Capture the cell that displays the provided text and extract its [x, y] central coordinate. 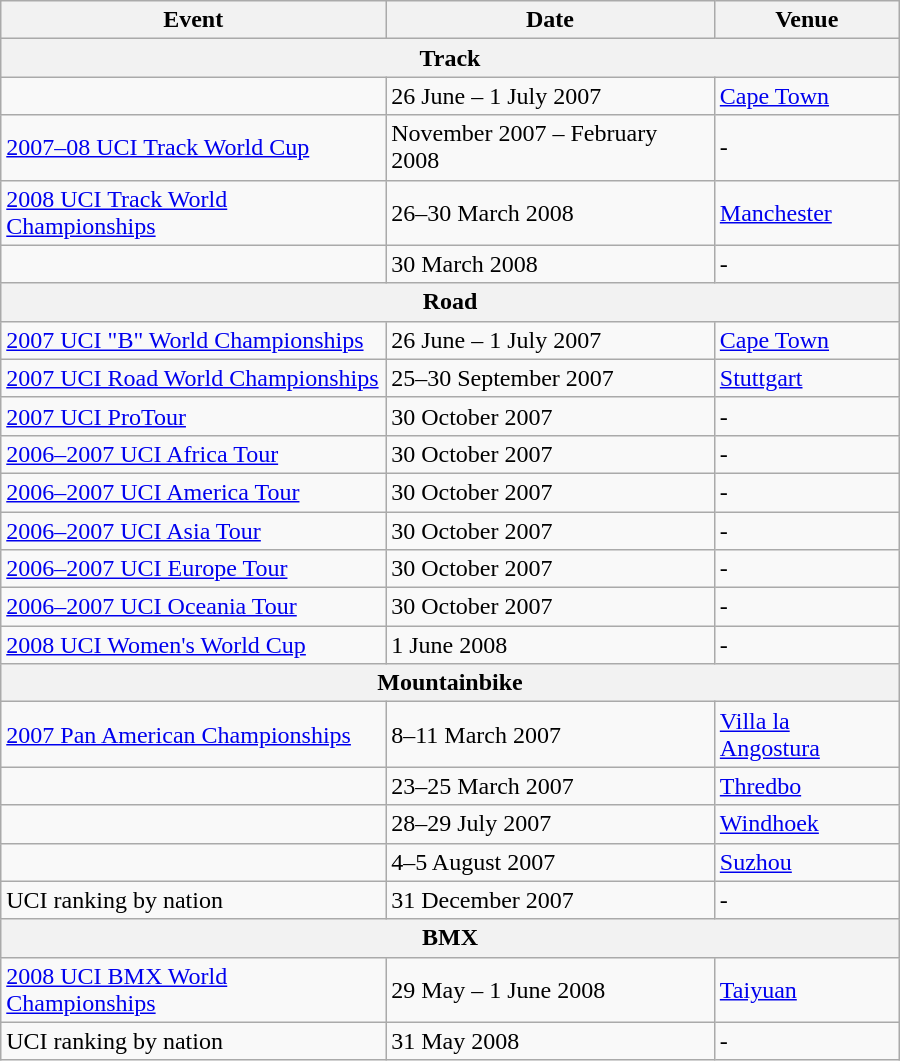
26–30 March 2008 [550, 212]
Manchester [806, 212]
28–29 July 2007 [550, 824]
25–30 September 2007 [550, 378]
Villa la Angostura [806, 734]
30 March 2008 [550, 264]
2007 UCI Road World Championships [194, 378]
8–11 March 2007 [550, 734]
Event [194, 20]
Taiyuan [806, 990]
1 June 2008 [550, 645]
2006–2007 UCI Asia Tour [194, 531]
Mountainbike [450, 683]
November 2007 – February 2008 [550, 148]
2008 UCI Women's World Cup [194, 645]
23–25 March 2007 [550, 786]
4–5 August 2007 [550, 862]
2008 UCI Track World Championships [194, 212]
Date [550, 20]
2006–2007 UCI America Tour [194, 492]
2006–2007 UCI Europe Tour [194, 569]
2007 UCI ProTour [194, 416]
Thredbo [806, 786]
29 May – 1 June 2008 [550, 990]
2006–2007 UCI Oceania Tour [194, 607]
Windhoek [806, 824]
2007 UCI "B" World Championships [194, 340]
2007 Pan American Championships [194, 734]
31 December 2007 [550, 900]
Track [450, 58]
Venue [806, 20]
2006–2007 UCI Africa Tour [194, 454]
Road [450, 302]
2007–08 UCI Track World Cup [194, 148]
2008 UCI BMX World Championships [194, 990]
31 May 2008 [550, 1041]
Stuttgart [806, 378]
BMX [450, 938]
Suzhou [806, 862]
